Extract the (x, y) coordinate from the center of the cell holding the provided text.  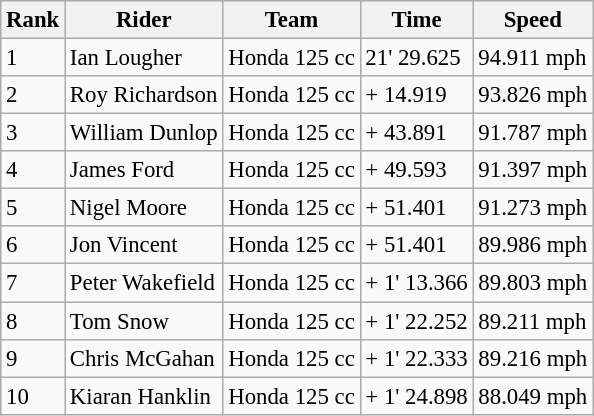
5 (33, 208)
Ian Lougher (144, 58)
3 (33, 133)
2 (33, 95)
+ 1' 24.898 (416, 396)
7 (33, 283)
1 (33, 58)
9 (33, 358)
+ 1' 22.252 (416, 321)
89.803 mph (532, 283)
James Ford (144, 170)
93.826 mph (532, 95)
+ 14.919 (416, 95)
+ 1' 13.366 (416, 283)
6 (33, 245)
91.397 mph (532, 170)
Rider (144, 20)
91.273 mph (532, 208)
Jon Vincent (144, 245)
+ 49.593 (416, 170)
Speed (532, 20)
Tom Snow (144, 321)
+ 1' 22.333 (416, 358)
8 (33, 321)
4 (33, 170)
Team (292, 20)
94.911 mph (532, 58)
Peter Wakefield (144, 283)
21' 29.625 (416, 58)
89.211 mph (532, 321)
Chris McGahan (144, 358)
10 (33, 396)
Rank (33, 20)
91.787 mph (532, 133)
Kiaran Hanklin (144, 396)
Roy Richardson (144, 95)
89.216 mph (532, 358)
Nigel Moore (144, 208)
Time (416, 20)
89.986 mph (532, 245)
William Dunlop (144, 133)
88.049 mph (532, 396)
+ 43.891 (416, 133)
